Return the [X, Y] coordinate for the center point of the cell that contains the specified text.  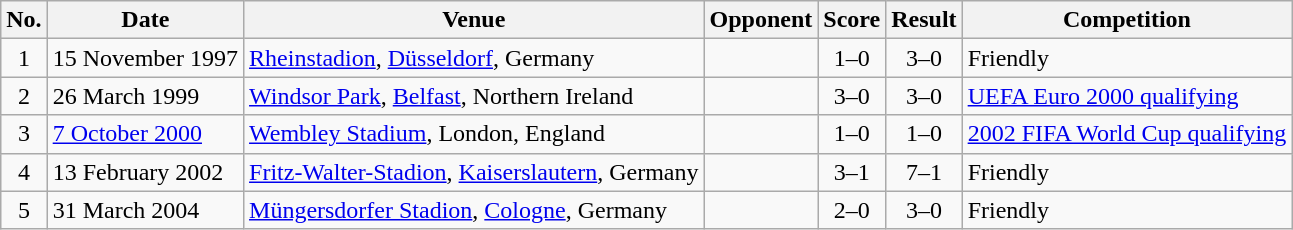
3 [24, 134]
Windsor Park, Belfast, Northern Ireland [474, 96]
Opponent [761, 20]
7 October 2000 [145, 134]
Rheinstadion, Düsseldorf, Germany [474, 58]
Competition [1127, 20]
2–0 [852, 210]
Müngersdorfer Stadion, Cologne, Germany [474, 210]
Result [924, 20]
7–1 [924, 172]
1 [24, 58]
Venue [474, 20]
Score [852, 20]
13 February 2002 [145, 172]
Fritz-Walter-Stadion, Kaiserslautern, Germany [474, 172]
3–1 [852, 172]
26 March 1999 [145, 96]
2 [24, 96]
15 November 1997 [145, 58]
Wembley Stadium, London, England [474, 134]
31 March 2004 [145, 210]
4 [24, 172]
2002 FIFA World Cup qualifying [1127, 134]
No. [24, 20]
UEFA Euro 2000 qualifying [1127, 96]
5 [24, 210]
Date [145, 20]
